Output the (x, y) coordinate of the center of the cell containing the given text.  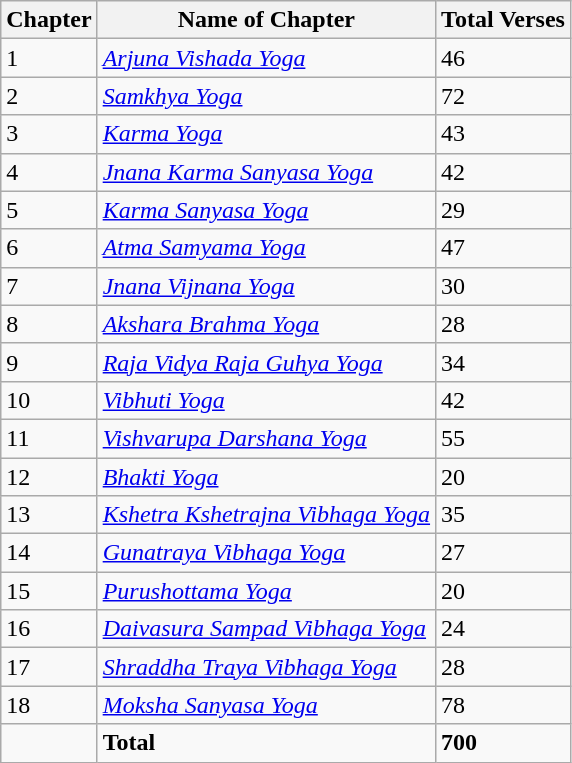
Kshetra Kshetrajna Vibhaga Yoga (266, 515)
16 (49, 629)
700 (504, 743)
Karma Yoga (266, 134)
Vibhuti Yoga (266, 400)
12 (49, 477)
Shraddha Traya Vibhaga Yoga (266, 667)
Bhakti Yoga (266, 477)
17 (49, 667)
7 (49, 286)
15 (49, 591)
Atma Samyama Yoga (266, 248)
Moksha Sanyasa Yoga (266, 705)
Vishvarupa Darshana Yoga (266, 438)
Akshara Brahma Yoga (266, 324)
5 (49, 210)
47 (504, 248)
Name of Chapter (266, 20)
Raja Vidya Raja Guhya Yoga (266, 362)
8 (49, 324)
Total Verses (504, 20)
3 (49, 134)
Daivasura Sampad Vibhaga Yoga (266, 629)
29 (504, 210)
Jnana Vijnana Yoga (266, 286)
13 (49, 515)
9 (49, 362)
10 (49, 400)
2 (49, 96)
Chapter (49, 20)
43 (504, 134)
18 (49, 705)
Samkhya Yoga (266, 96)
46 (504, 58)
30 (504, 286)
Purushottama Yoga (266, 591)
34 (504, 362)
24 (504, 629)
Jnana Karma Sanyasa Yoga (266, 172)
Karma Sanyasa Yoga (266, 210)
4 (49, 172)
35 (504, 515)
1 (49, 58)
72 (504, 96)
6 (49, 248)
Total (266, 743)
78 (504, 705)
11 (49, 438)
Arjuna Vishada Yoga (266, 58)
Gunatraya Vibhaga Yoga (266, 553)
27 (504, 553)
55 (504, 438)
14 (49, 553)
